Determine the [x, y] coordinate at the center of the cell enclosing the given text.  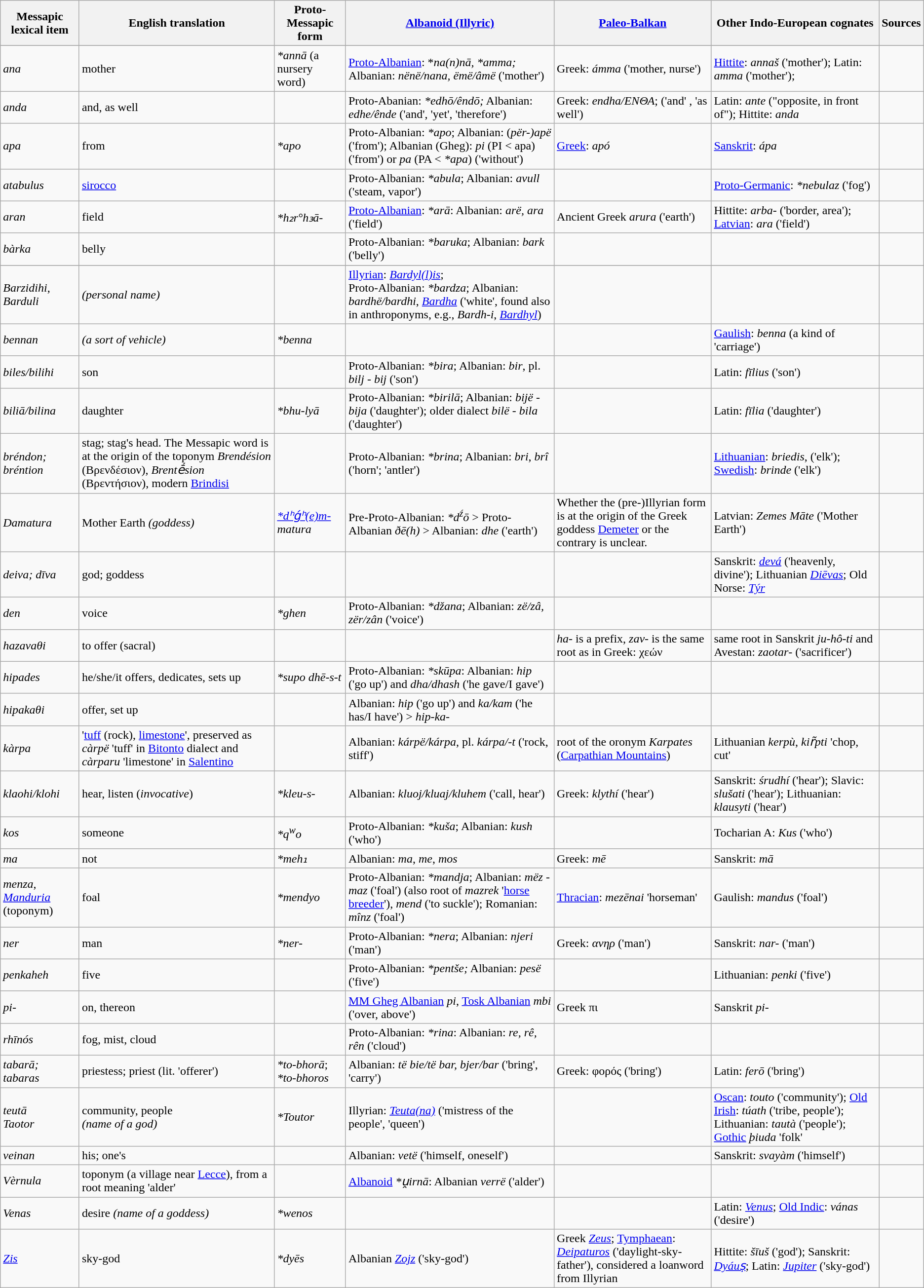
Gaulish: benna (a kind of 'carriage') [795, 340]
Greek: klythí ('hear') [633, 794]
Greek: ανηρ ('man') [633, 943]
Sanskrit: mā [795, 859]
*mendyo [310, 897]
Sanskrit pi- [795, 1007]
Proto-Albanian: *kuša; Albanian: kush ('who') [450, 832]
*dʰǵʰ(e)m- matura [310, 522]
Albanian: kárpë/kárpa, pl. kárpa/-t ('rock, stiff') [450, 748]
Latin: ferō ('bring') [795, 1071]
Proto-Albanian: *arā: Albanian: arë, ara ('field') [450, 217]
*h₂r°h₃ā- [310, 217]
son [177, 372]
he/she/it offers, dedicates, sets up [177, 677]
Proto-Albanian: *nera; Albanian: njeri ('man') [450, 943]
Greek: mē [633, 859]
Zis [40, 1258]
Proto-Albanian: *brina; Albanian: bri, brî ('horn'; 'antler') [450, 463]
sirocco [177, 185]
stag; stag's head. The Messapic word is at the origin of the toponym Brendésion (Βρενδέσιον), Brentḗsion (Βρεντήσιον), modern Brindisi [177, 463]
Proto-Albanian: *rina: Albanian: re, rê, rên ('cloud') [450, 1039]
Damatura [40, 522]
*kleu-s- [310, 794]
Mother Earth (goddess) [177, 522]
ana [40, 69]
Sanskrit: nar- ('man') [795, 943]
MM Gheg Albanian pi, Tosk Albanian mbi ('over, above') [450, 1007]
anda [40, 108]
Oscan: touto ('community'); Old Irish: túath ('tribe, people'); Lithuanian: tautà ('people'); Gothic þiuda 'folk' [795, 1117]
*supo dhē-s-t [310, 677]
Albanian Zojz ('sky-god') [450, 1258]
English translation [177, 23]
Proto-Albanian: *pentše; Albanian: pesë ('five') [450, 975]
Pre-Proto-Albanian: *dźō > Proto-Albanian ðē(h) > Albanian: dhe ('earth') [450, 522]
and, as well [177, 108]
*qwo [310, 832]
man [177, 943]
Latin: ante ("opposite, in front of"); Hittite: anda [795, 108]
priestess; priest (lit. 'offerer') [177, 1071]
'tuff (rock), limestone', preserved as càrpë 'tuff' in Bitonto dialect and càrparu 'limestone' in Salentino [177, 748]
rhīnós [40, 1039]
Lithuanian: penki ('five') [795, 975]
Greek πι [633, 1007]
den [40, 613]
Albanoid (Illyric) [450, 23]
hear, listen (invocative) [177, 794]
Sanskrit: svayàm ('himself') [795, 1156]
*benna [310, 340]
Greek: apó [633, 146]
community, people(name of a god) [177, 1117]
tabarā; tabaras [40, 1071]
Albanian: të bie/të bar, bjer/bar ('bring', 'carry') [450, 1071]
biles/bilihi [40, 372]
apa [40, 146]
bàrka [40, 249]
root of the oronym Karpates (Carpathian Mountains) [633, 748]
menza, Manduria (toponym) [40, 897]
*ghen [310, 613]
Proto-Albanian: *baruka; Albanian: bark ('belly') [450, 249]
mother [177, 69]
Lithuanian kerpù, kir̃pti 'chop, cut' [795, 748]
klaohi/klohi [40, 794]
Sanskrit: śrudhí ('hear'); Slavic: slušati ('hear'); Lithuanian: klausyti ('hear') [795, 794]
Sources [901, 23]
to offer (sacral) [177, 645]
Albanoid *u̯irnā: Albanian verrë ('alder') [450, 1181]
Albanian: kluoj/kluaj/kluhem ('call, hear') [450, 794]
fog, mist, cloud [177, 1039]
Proto-Albanian: *na(n)nā, *amma; Albanian: nënë/nana, ëmë/âmë ('mother') [450, 69]
ma [40, 859]
hipades [40, 677]
Proto-Albanian: *mandja; Albanian: mëz - maz ('foal') (also root of mazrek 'horse breeder'), mend ('to suckle'); Romanian: mînz ('foal') [450, 897]
Sanskrit: devá ('heavenly, divine'); Lithuanian Diēvas; Old Norse: Týr [795, 574]
Barzidihi, Barduli [40, 294]
field [177, 217]
voice [177, 613]
Greek: endha/ΕΝΘΑ; ('and' , 'as well') [633, 108]
veinan [40, 1156]
Other Indo-European cognates [795, 23]
*dyēs [310, 1258]
Venas [40, 1213]
Proto-Albanian: *bira; Albanian: bir, pl. bilj - bij ('son') [450, 372]
belly [177, 249]
deiva; dīva [40, 574]
(personal name) [177, 294]
Latin: fīlius ('son') [795, 372]
Whether the (pre-)Illyrian form is at the origin of the Greek goddess Demeter or the contrary is unclear. [633, 522]
from [177, 146]
ha- is a prefix, zav- is the same root as in Greek: χεών [633, 645]
Albanian: vetë ('himself, oneself') [450, 1156]
Proto-Albanian: *birilā; Albanian: bijë - bija ('daughter'); older dialect bilë - bila ('daughter') [450, 411]
Illyrian: Bardyl(l)is;Proto-Albanian: *bardza; Albanian: bardhë/bardhi, Bardha ('white', found also in anthroponyms, e.g., Bardh-i, Bardhyl) [450, 294]
(a sort of vehicle) [177, 340]
toponym (a village near Lecce), from a root meaning 'alder' [177, 1181]
Proto-Germanic: *nebulaz ('fog') [795, 185]
Thracian: mezēnai 'horseman' [633, 897]
kàrpa [40, 748]
five [177, 975]
Messapic lexical item [40, 23]
Vèrnula [40, 1181]
Proto-Albanian: *džana; Albanian: zë/zâ, zër/zân ('voice') [450, 613]
Latin: fīlia ('daughter') [795, 411]
daughter [177, 411]
teutāTaotor [40, 1117]
Albanian: ma, me, mos [450, 859]
aran [40, 217]
same root in Sanskrit ju-hô-ti and Avestan: zaotar- ('sacrificer') [795, 645]
Proto-Abanian: *edhō/êndō; Albanian: edhe/ênde ('and', 'yet', 'therefore') [450, 108]
hazavaθi [40, 645]
*annā (a nursery word) [310, 69]
hipakaθi [40, 710]
Hittite: šīuš ('god'); Sanskrit: Dyáuṣ; Latin: Jupiter ('sky-god') [795, 1258]
penkaheh [40, 975]
Latin: Venus; Old Indic: vánas ('desire') [795, 1213]
Tocharian A: Kus ('who') [795, 832]
god; goddess [177, 574]
Albanian: hip ('go up') and ka/kam ('he has/I have') > hip-ka- [450, 710]
his; one's [177, 1156]
Paleo-Balkan [633, 23]
Sanskrit: ápa [795, 146]
Gaulish: mandus ('foal') [795, 897]
Proto-Albanian: *abula; Albanian: avull ('steam, vapor') [450, 185]
Greek: φορός ('bring') [633, 1071]
Hittite: annaš ('mother'); Latin: amma ('mother'); [795, 69]
*apo [310, 146]
*meh₁ [310, 859]
*bhu-lyā [310, 411]
bennan [40, 340]
pi- [40, 1007]
Latvian: Zemes Māte ('Mother Earth') [795, 522]
Illyrian: Teuta(na) ('mistress of the people', 'queen') [450, 1117]
foal [177, 897]
someone [177, 832]
sky-god [177, 1258]
Hittite: arba- ('border, area'); Latvian: ara ('field') [795, 217]
kos [40, 832]
desire (name of a goddess) [177, 1213]
*ner- [310, 943]
Ancient Greek arura ('earth') [633, 217]
bréndon; bréntion [40, 463]
Proto-Albanian: *apo; Albanian: (për-)apë ('from'); Albanian (Gheg): pi (PI < apa) ('from') or pa (PA < *apa) ('without') [450, 146]
Proto-Albanian: *skūpa: Albanian: hip ('go up') and dha/dhash ('he gave/I gave') [450, 677]
Greek: ámma ('mother, nurse') [633, 69]
*Toutor [310, 1117]
biliā/bilina [40, 411]
not [177, 859]
Proto-Messapic form [310, 23]
*wenos [310, 1213]
offer, set up [177, 710]
ner [40, 943]
Greek Zeus; Tymphaean: Deipaturos ('daylight-sky-father'), considered a loanword from Illyrian [633, 1258]
Lithuanian: briedis, ('elk'); Swedish: brinde ('elk') [795, 463]
atabulus [40, 185]
on, thereon [177, 1007]
*to-bhorā; *to-bhoros [310, 1071]
